Search for the cell housing the specified text and yield its [X, Y] center coordinate. 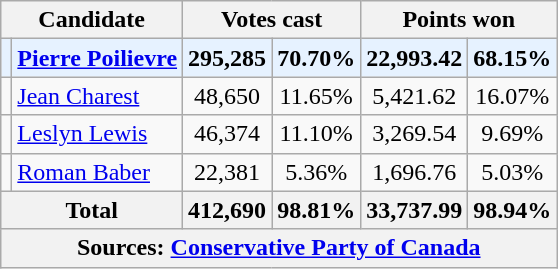
5.36% [316, 172]
Roman Baber [98, 172]
1,696.76 [414, 172]
5.03% [512, 172]
22,381 [228, 172]
Votes cast [272, 20]
Jean Charest [98, 96]
Candidate [92, 20]
46,374 [228, 134]
Sources: Conservative Party of Canada [279, 248]
Points won [459, 20]
11.65% [316, 96]
Pierre Poilievre [98, 58]
98.81% [316, 210]
22,993.42 [414, 58]
9.69% [512, 134]
295,285 [228, 58]
16.07% [512, 96]
11.10% [316, 134]
68.15% [512, 58]
48,650 [228, 96]
5,421.62 [414, 96]
Total [92, 210]
33,737.99 [414, 210]
Leslyn Lewis [98, 134]
70.70% [316, 58]
412,690 [228, 210]
3,269.54 [414, 134]
98.94% [512, 210]
